Return the [X, Y] coordinate for the center point of the cell that contains the specified text.  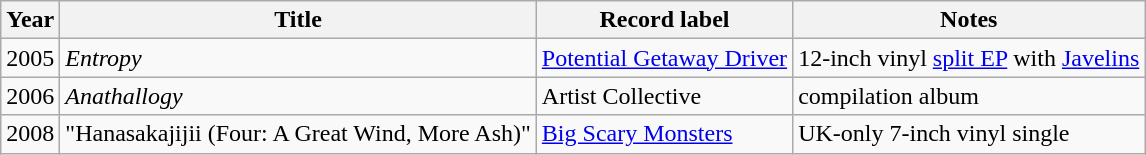
Title [298, 20]
Artist Collective [664, 96]
"Hanasakajijii (Four: A Great Wind, More Ash)" [298, 134]
Record label [664, 20]
12-inch vinyl split EP with Javelins [969, 58]
2008 [30, 134]
compilation album [969, 96]
Big Scary Monsters [664, 134]
Year [30, 20]
Notes [969, 20]
Anathallogy [298, 96]
UK-only 7-inch vinyl single [969, 134]
2006 [30, 96]
Potential Getaway Driver [664, 58]
2005 [30, 58]
Entropy [298, 58]
